Extract the (x, y) coordinate from the center of the cell holding the provided text.  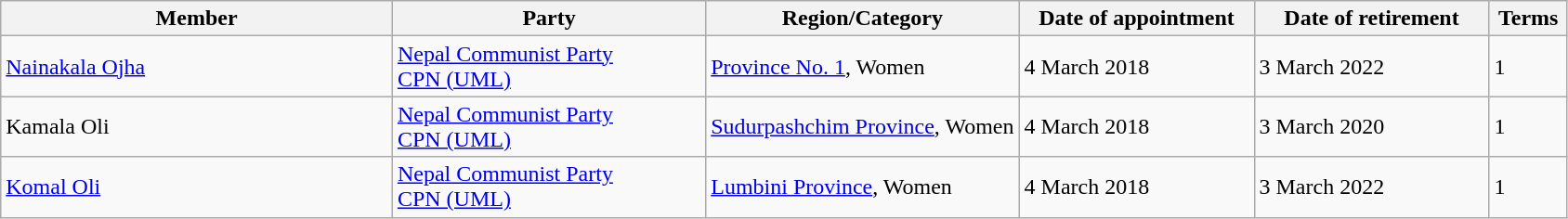
Sudurpashchim Province, Women (862, 126)
Region/Category (862, 19)
3 March 2020 (1371, 126)
Party (548, 19)
Nainakala Ojha (197, 67)
Date of retirement (1371, 19)
Date of appointment (1137, 19)
Kamala Oli (197, 126)
Province No. 1, Women (862, 67)
Komal Oli (197, 187)
Terms (1528, 19)
Member (197, 19)
Lumbini Province, Women (862, 187)
